Identify which cell holds the provided text, then report its (x, y) central coordinate. 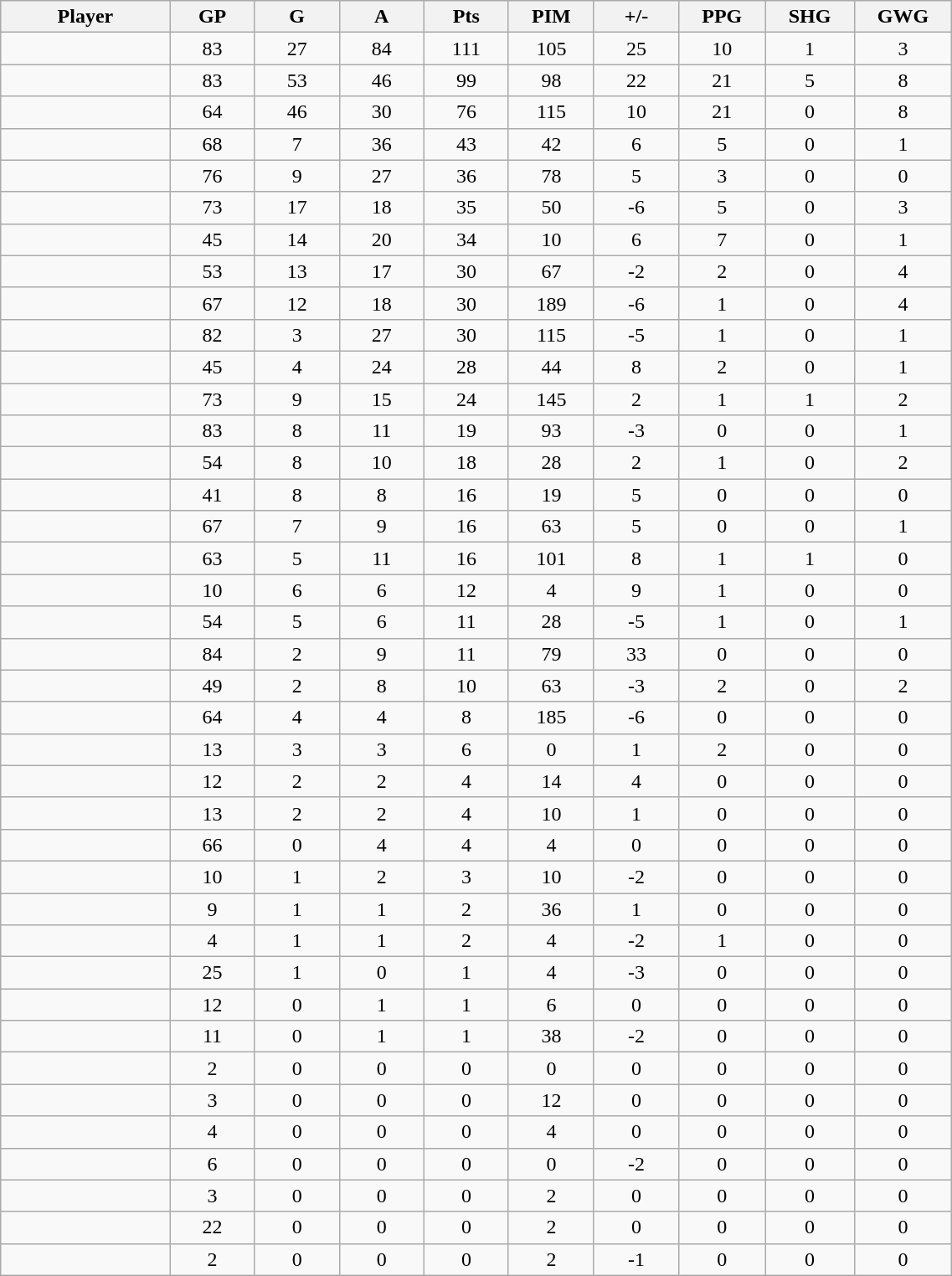
66 (213, 845)
111 (466, 49)
20 (382, 239)
101 (551, 558)
43 (466, 144)
79 (551, 654)
78 (551, 176)
145 (551, 399)
Pts (466, 17)
PPG (722, 17)
49 (213, 686)
98 (551, 80)
Player (85, 17)
41 (213, 495)
68 (213, 144)
99 (466, 80)
82 (213, 335)
GP (213, 17)
42 (551, 144)
A (382, 17)
185 (551, 718)
GWG (903, 17)
35 (466, 208)
34 (466, 239)
33 (636, 654)
44 (551, 367)
SHG (810, 17)
105 (551, 49)
15 (382, 399)
50 (551, 208)
+/- (636, 17)
38 (551, 1037)
G (296, 17)
PIM (551, 17)
-1 (636, 1259)
93 (551, 431)
189 (551, 303)
